For the text-containing cell, return its midpoint in (X, Y) coordinate format. 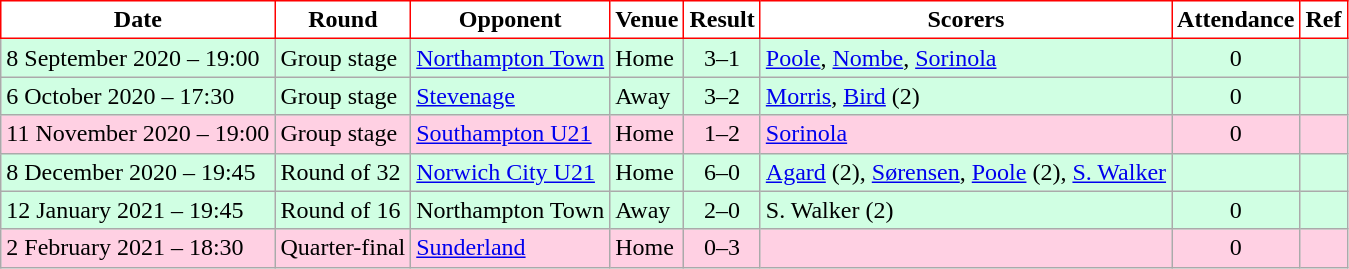
Sunderland (510, 248)
Ref (1324, 20)
6 October 2020 – 17:30 (138, 96)
3–2 (722, 96)
12 January 2021 – 19:45 (138, 210)
Poole, Nombe, Sorinola (966, 58)
Opponent (510, 20)
2 February 2021 – 18:30 (138, 248)
Agard (2), Sørensen, Poole (2), S. Walker (966, 172)
Round (343, 20)
Round of 32 (343, 172)
6–0 (722, 172)
0–3 (722, 248)
2–0 (722, 210)
S. Walker (2) (966, 210)
11 November 2020 – 19:00 (138, 134)
Norwich City U21 (510, 172)
Date (138, 20)
8 September 2020 – 19:00 (138, 58)
Venue (647, 20)
Round of 16 (343, 210)
8 December 2020 – 19:45 (138, 172)
3–1 (722, 58)
Scorers (966, 20)
Stevenage (510, 96)
Morris, Bird (2) (966, 96)
Result (722, 20)
Attendance (1236, 20)
1–2 (722, 134)
Sorinola (966, 134)
Quarter-final (343, 248)
Southampton U21 (510, 134)
